For the text-containing cell, return its midpoint in [X, Y] coordinate format. 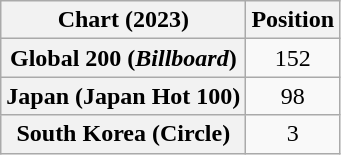
Position [293, 20]
3 [293, 134]
South Korea (Circle) [124, 134]
Japan (Japan Hot 100) [124, 96]
Chart (2023) [124, 20]
Global 200 (Billboard) [124, 58]
152 [293, 58]
98 [293, 96]
